Locate the cell with the specified text and output its [x, y] center coordinate. 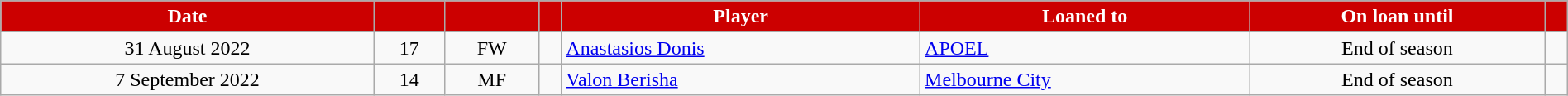
Anastasios Donis [741, 48]
On loan until [1398, 17]
Loaned to [1085, 17]
APOEL [1085, 48]
31 August 2022 [188, 48]
14 [409, 79]
7 September 2022 [188, 79]
Player [741, 17]
Melbourne City [1085, 79]
FW [491, 48]
Date [188, 17]
Valon Berisha [741, 79]
MF [491, 79]
17 [409, 48]
